Return [X, Y] of the center of cell containing provided text 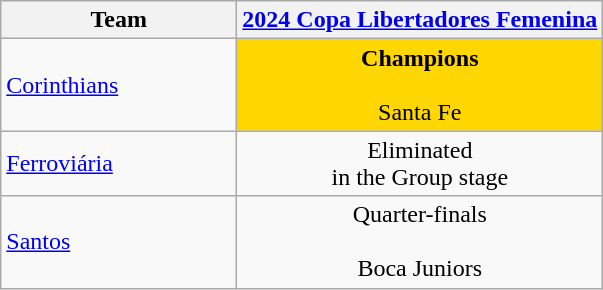
2024 Copa Libertadores Femenina [420, 20]
Team [119, 20]
Champions Santa Fe [420, 85]
Eliminatedin the Group stage [420, 164]
Corinthians [119, 85]
Ferroviária [119, 164]
Santos [119, 242]
Quarter-finals Boca Juniors [420, 242]
